Extract the [x, y] coordinate from the center of the cell holding the provided text.  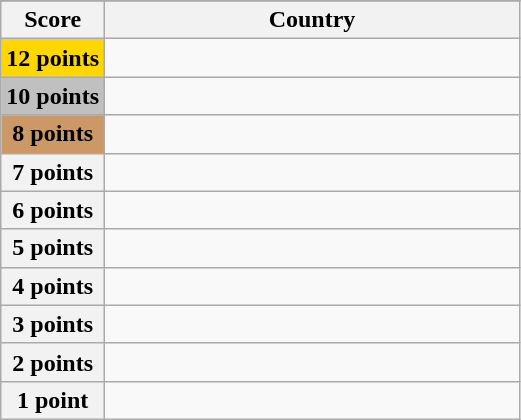
Country [312, 20]
12 points [53, 58]
6 points [53, 210]
7 points [53, 172]
Score [53, 20]
1 point [53, 400]
4 points [53, 286]
3 points [53, 324]
2 points [53, 362]
5 points [53, 248]
10 points [53, 96]
8 points [53, 134]
